For the text-containing cell, return its midpoint in [X, Y] coordinate format. 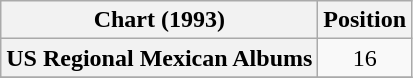
US Regional Mexican Albums [160, 58]
Position [365, 20]
Chart (1993) [160, 20]
16 [365, 58]
